Provide the [x, y] coordinate of the cell's center where the given text is located.  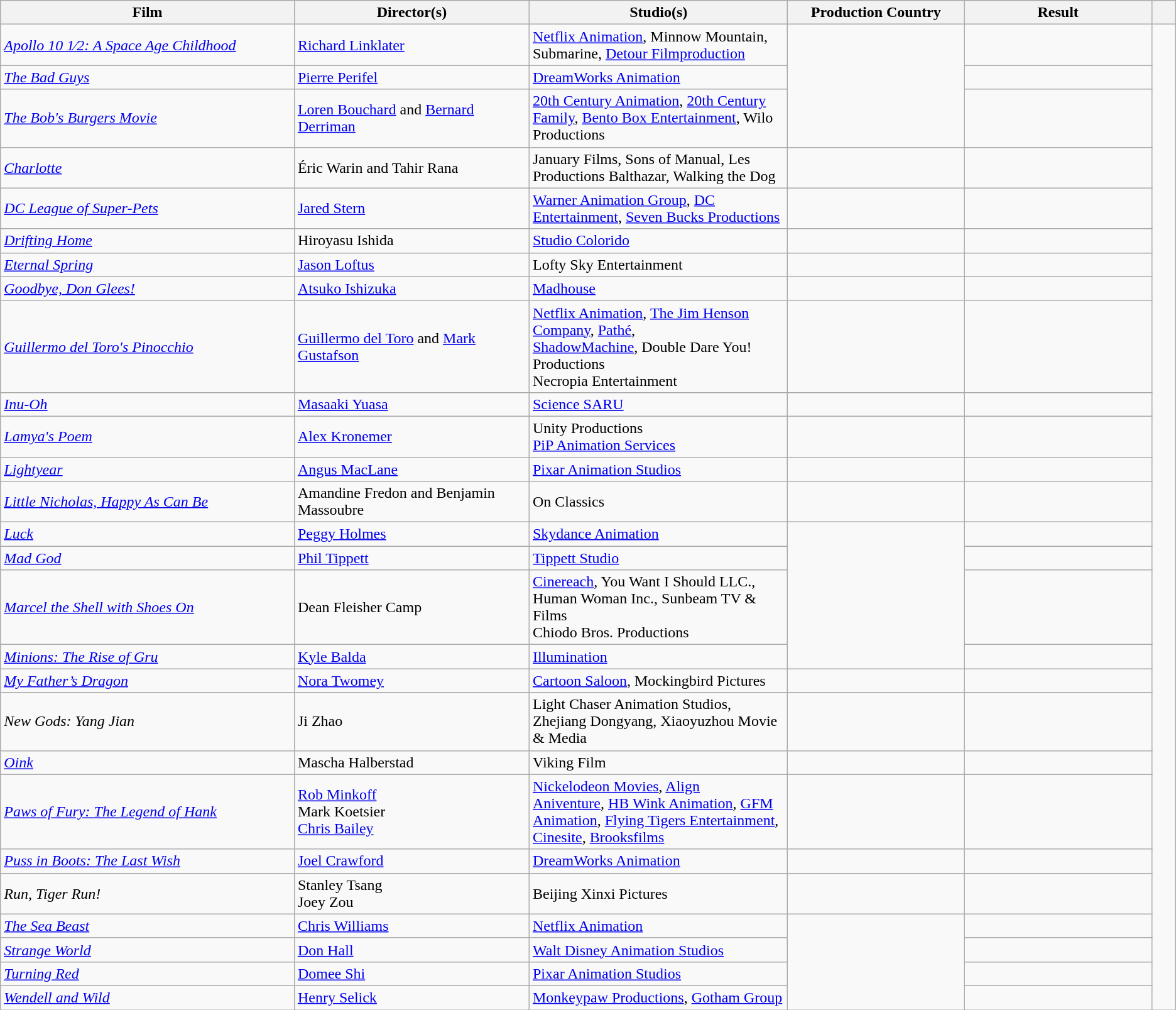
Éric Warin and Tahir Rana [411, 167]
Turning Red [148, 974]
Monkeypaw Productions, Gotham Group [658, 997]
Guillermo del Toro's Pinocchio [148, 346]
Apollo 10 1⁄2: A Space Age Childhood [148, 45]
Peggy Holmes [411, 534]
Phil Tippett [411, 558]
Goodbye, Don Glees! [148, 288]
Inu-Oh [148, 404]
Hiroyasu Ishida [411, 241]
Director(s) [411, 13]
Netflix Animation [658, 926]
Oink [148, 762]
Charlotte [148, 167]
Nora Twomey [411, 681]
Science SARU [658, 404]
Alex Kronemer [411, 436]
Don Hall [411, 950]
Result [1058, 13]
Lamya's Poem [148, 436]
Stanley TsangJoey Zou [411, 894]
Studio(s) [658, 13]
The Bad Guys [148, 77]
Walt Disney Animation Studios [658, 950]
Pierre Perifel [411, 77]
Richard Linklater [411, 45]
Lightyear [148, 469]
Loren Bouchard and Bernard Derriman [411, 118]
Film [148, 13]
Chris Williams [411, 926]
Kyle Balda [411, 657]
Cartoon Saloon, Mockingbird Pictures [658, 681]
Netflix Animation, The Jim Henson Company, Pathé,ShadowMachine, Double Dare You! ProductionsNecropia Entertainment [658, 346]
Luck [148, 534]
Little Nicholas, Happy As Can Be [148, 502]
Strange World [148, 950]
Puss in Boots: The Last Wish [148, 861]
Henry Selick [411, 997]
Rob MinkoffMark KoetsierChris Bailey [411, 812]
January Films, Sons of Manual, Les Productions Balthazar, Walking the Dog [658, 167]
Netflix Animation, Minnow Mountain, Submarine, Detour Filmproduction [658, 45]
Warner Animation Group, DC Entertainment, Seven Bucks Productions [658, 209]
Domee Shi [411, 974]
Mad God [148, 558]
Cinereach, You Want I Should LLC., Human Woman Inc., Sunbeam TV & FilmsChiodo Bros. Productions [658, 607]
Beijing Xinxi Pictures [658, 894]
Lofty Sky Entertainment [658, 265]
New Gods: Yang Jian [148, 722]
Run, Tiger Run! [148, 894]
Studio Colorido [658, 241]
Tippett Studio [658, 558]
Paws of Fury: The Legend of Hank [148, 812]
Drifting Home [148, 241]
Marcel the Shell with Shoes On [148, 607]
Ji Zhao [411, 722]
Jared Stern [411, 209]
Illumination [658, 657]
My Father’s Dragon [148, 681]
Skydance Animation [658, 534]
Amandine Fredon and Benjamin Massoubre [411, 502]
Jason Loftus [411, 265]
Mascha Halberstad [411, 762]
On Classics [658, 502]
Production Country [876, 13]
Joel Crawford [411, 861]
Light Chaser Animation Studios, Zhejiang Dongyang, Xiaoyuzhou Movie & Media [658, 722]
Minions: The Rise of Gru [148, 657]
Masaaki Yuasa [411, 404]
Atsuko Ishizuka [411, 288]
Madhouse [658, 288]
Wendell and Wild [148, 997]
Guillermo del Toro and Mark Gustafson [411, 346]
20th Century Animation, 20th Century Family, Bento Box Entertainment, Wilo Productions [658, 118]
Angus MacLane [411, 469]
Viking Film [658, 762]
The Bob's Burgers Movie [148, 118]
Unity ProductionsPiP Animation Services [658, 436]
DC League of Super-Pets [148, 209]
Dean Fleisher Camp [411, 607]
Nickelodeon Movies, AlignAniventure, HB Wink Animation, GFM Animation, Flying Tigers Entertainment, Cinesite, Brooksfilms [658, 812]
Eternal Spring [148, 265]
The Sea Beast [148, 926]
